Provide the (X, Y) coordinate of the cell's center where the given text is located.  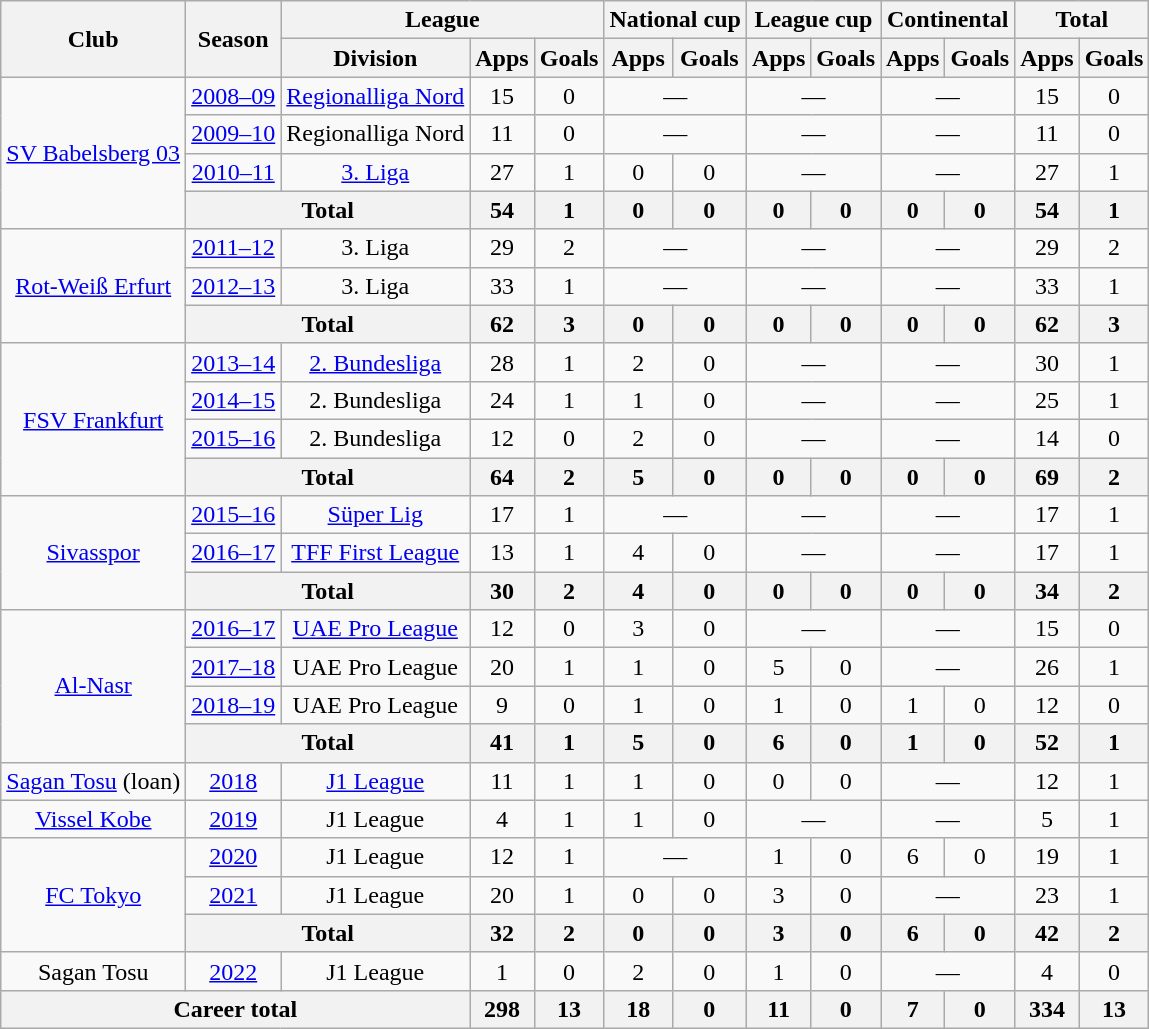
41 (502, 743)
Sivasspor (94, 553)
25 (1047, 400)
64 (502, 477)
42 (1047, 933)
298 (502, 1009)
334 (1047, 1009)
52 (1047, 743)
14 (1047, 438)
19 (1047, 857)
2018–19 (234, 705)
24 (502, 400)
2013–14 (234, 362)
2014–15 (234, 400)
2011–12 (234, 248)
TFF First League (376, 553)
7 (913, 1009)
32 (502, 933)
2019 (234, 819)
Al-Nasr (94, 686)
2008–09 (234, 96)
SV Babelsberg 03 (94, 153)
2022 (234, 971)
2020 (234, 857)
2012–13 (234, 286)
23 (1047, 895)
Süper Lig (376, 515)
Career total (236, 1009)
2018 (234, 781)
Sagan Tosu (94, 971)
Vissel Kobe (94, 819)
FSV Frankfurt (94, 419)
26 (1047, 667)
2009–10 (234, 134)
Sagan Tosu (loan) (94, 781)
Club (94, 39)
League (442, 20)
Season (234, 39)
18 (638, 1009)
28 (502, 362)
69 (1047, 477)
FC Tokyo (94, 895)
2021 (234, 895)
2017–18 (234, 667)
2010–11 (234, 172)
National cup (675, 20)
Rot-Weiß Erfurt (94, 286)
Continental (948, 20)
34 (1047, 591)
Division (376, 58)
League cup (813, 20)
9 (502, 705)
